Scan for the cell matching the given text and deliver its [X, Y] coordinate at center. 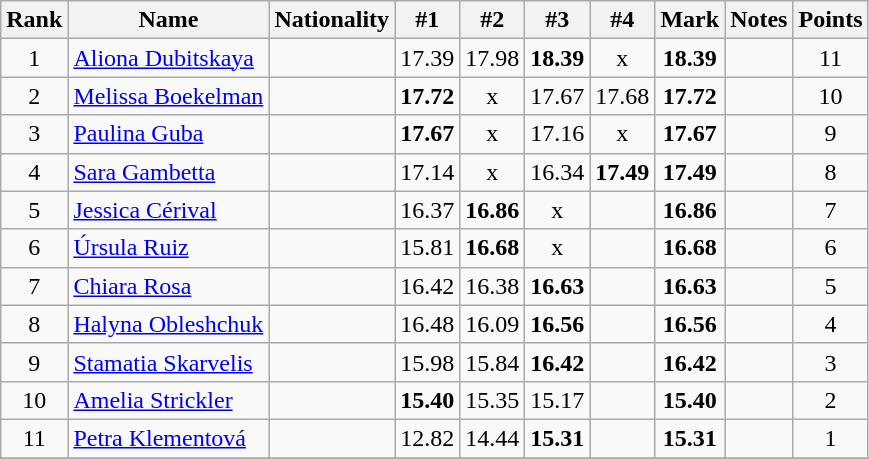
Points [830, 20]
17.98 [492, 58]
15.84 [492, 362]
16.34 [558, 172]
#1 [428, 20]
Stamatia Skarvelis [168, 362]
12.82 [428, 438]
17.68 [622, 96]
17.39 [428, 58]
Mark [690, 20]
Amelia Strickler [168, 400]
Notes [759, 20]
15.35 [492, 400]
#3 [558, 20]
Paulina Guba [168, 134]
Chiara Rosa [168, 286]
Melissa Boekelman [168, 96]
15.98 [428, 362]
Aliona Dubitskaya [168, 58]
#4 [622, 20]
15.81 [428, 248]
Halyna Obleshchuk [168, 324]
16.48 [428, 324]
#2 [492, 20]
15.17 [558, 400]
Name [168, 20]
Úrsula Ruiz [168, 248]
Rank [34, 20]
14.44 [492, 438]
16.38 [492, 286]
17.14 [428, 172]
Sara Gambetta [168, 172]
17.16 [558, 134]
16.37 [428, 210]
16.09 [492, 324]
Petra Klementová [168, 438]
Jessica Cérival [168, 210]
Nationality [332, 20]
